Output the (x, y) coordinate of the center of the cell containing the given text.  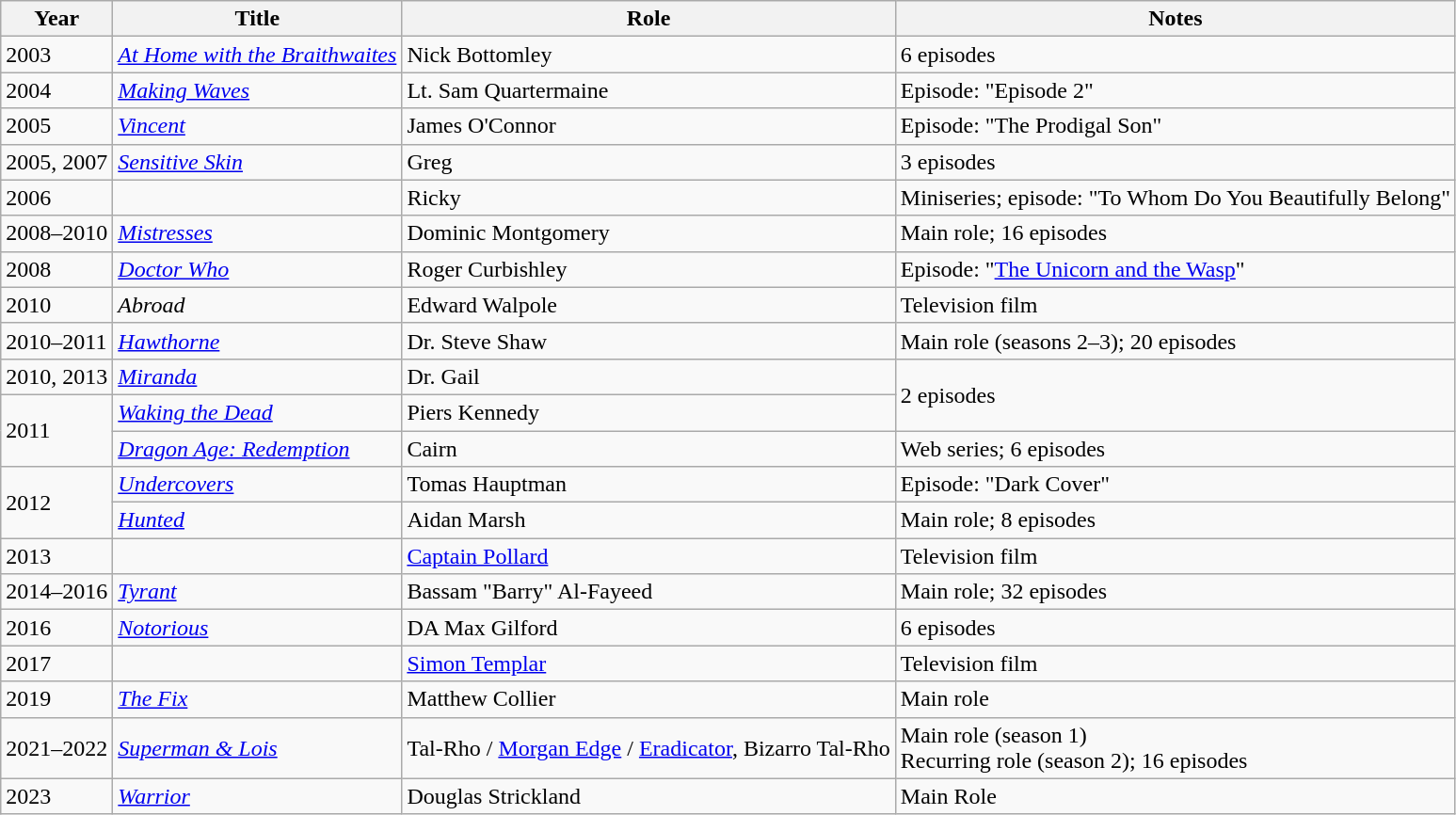
Tomas Hauptman (648, 485)
Miniseries; episode: "To Whom Do You Beautifully Belong" (1175, 198)
Simon Templar (648, 663)
Dominic Montgomery (648, 233)
2010 (56, 305)
DA Max Gilford (648, 628)
James O'Connor (648, 126)
Undercovers (258, 485)
2021–2022 (56, 747)
Main role; 16 episodes (1175, 233)
2017 (56, 663)
Aidan Marsh (648, 520)
2004 (56, 90)
Roger Curbishley (648, 269)
Mistresses (258, 233)
Episode: "Episode 2" (1175, 90)
Cairn (648, 449)
Superman & Lois (258, 747)
2010, 2013 (56, 376)
2008 (56, 269)
Notes (1175, 19)
Role (648, 19)
2008–2010 (56, 233)
Piers Kennedy (648, 412)
2003 (56, 55)
2 episodes (1175, 394)
Douglas Strickland (648, 796)
Vincent (258, 126)
2012 (56, 503)
Matthew Collier (648, 699)
Warrior (258, 796)
Captain Pollard (648, 556)
At Home with the Braithwaites (258, 55)
Nick Bottomley (648, 55)
Main role; 8 episodes (1175, 520)
Notorious (258, 628)
Lt. Sam Quartermaine (648, 90)
2005 (56, 126)
2023 (56, 796)
2019 (56, 699)
Dr. Steve Shaw (648, 341)
Hawthorne (258, 341)
2011 (56, 430)
Miranda (258, 376)
Episode: "The Unicorn and the Wasp" (1175, 269)
2006 (56, 198)
Main role; 32 episodes (1175, 592)
Main role (seasons 2–3); 20 episodes (1175, 341)
Sensitive Skin (258, 162)
2016 (56, 628)
Greg (648, 162)
Abroad (258, 305)
Web series; 6 episodes (1175, 449)
2014–2016 (56, 592)
Tyrant (258, 592)
Tal-Rho / Morgan Edge / Eradicator, Bizarro Tal-Rho (648, 747)
Doctor Who (258, 269)
Bassam "Barry" Al-Fayeed (648, 592)
Waking the Dead (258, 412)
Main role (season 1)Recurring role (season 2); 16 episodes (1175, 747)
Year (56, 19)
Episode: "Dark Cover" (1175, 485)
The Fix (258, 699)
3 episodes (1175, 162)
2010–2011 (56, 341)
Main role (1175, 699)
Edward Walpole (648, 305)
Ricky (648, 198)
Episode: "The Prodigal Son" (1175, 126)
Title (258, 19)
Dr. Gail (648, 376)
Main Role (1175, 796)
Hunted (258, 520)
Dragon Age: Redemption (258, 449)
2005, 2007 (56, 162)
Making Waves (258, 90)
2013 (56, 556)
